Search for the cell housing the specified text and yield its (X, Y) center coordinate. 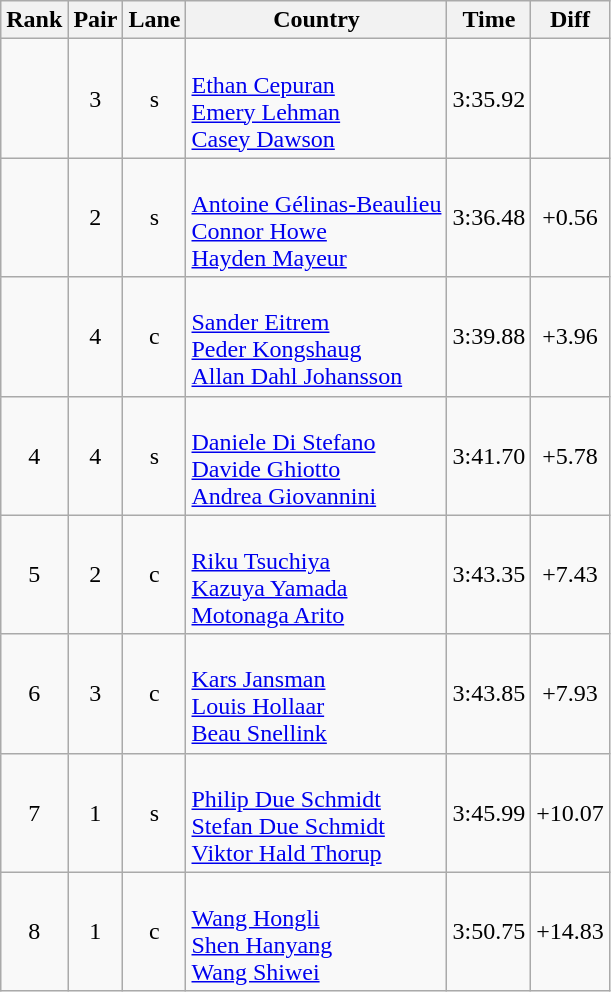
3:45.99 (489, 812)
Lane (154, 20)
3:41.70 (489, 456)
3:36.48 (489, 218)
+14.83 (570, 932)
Riku TsuchiyaKazuya YamadaMotonaga Arito (316, 574)
5 (34, 574)
+10.07 (570, 812)
+7.43 (570, 574)
Sander EitremPeder KongshaugAllan Dahl Johansson (316, 336)
+5.78 (570, 456)
+7.93 (570, 694)
8 (34, 932)
Rank (34, 20)
Wang HongliShen HanyangWang Shiwei (316, 932)
Pair (96, 20)
Antoine Gélinas-BeaulieuConnor HoweHayden Mayeur (316, 218)
+0.56 (570, 218)
7 (34, 812)
Philip Due SchmidtStefan Due SchmidtViktor Hald Thorup (316, 812)
3:43.35 (489, 574)
Country (316, 20)
Daniele Di StefanoDavide GhiottoAndrea Giovannini (316, 456)
6 (34, 694)
Diff (570, 20)
Time (489, 20)
Ethan CepuranEmery LehmanCasey Dawson (316, 98)
3:39.88 (489, 336)
3:43.85 (489, 694)
3:35.92 (489, 98)
+3.96 (570, 336)
Kars JansmanLouis HollaarBeau Snellink (316, 694)
3:50.75 (489, 932)
